Search for the cell housing the specified text and yield its [x, y] center coordinate. 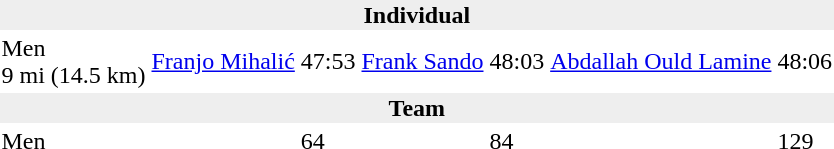
Individual [417, 15]
Men9 mi (14.5 km) [74, 62]
Franjo Mihalić [223, 62]
Team [417, 108]
Abdallah Ould Lamine [661, 62]
48:03 [517, 62]
Frank Sando [422, 62]
48:06 [805, 62]
47:53 [328, 62]
